Locate the cell with the specified text and output its [x, y] center coordinate. 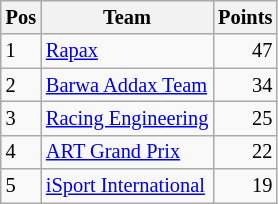
34 [245, 85]
47 [245, 51]
4 [21, 152]
2 [21, 85]
Team [127, 17]
Rapax [127, 51]
5 [21, 186]
22 [245, 152]
iSport International [127, 186]
Pos [21, 17]
25 [245, 118]
19 [245, 186]
3 [21, 118]
Racing Engineering [127, 118]
1 [21, 51]
ART Grand Prix [127, 152]
Points [245, 17]
Barwa Addax Team [127, 85]
